Determine the (x, y) coordinate at the center of the cell enclosing the given text.  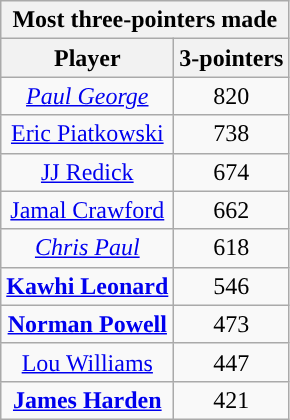
662 (232, 210)
738 (232, 134)
Chris Paul (88, 248)
Eric Piatkowski (88, 134)
Player (88, 58)
618 (232, 248)
Paul George (88, 96)
Jamal Crawford (88, 210)
820 (232, 96)
447 (232, 362)
Lou Williams (88, 362)
JJ Redick (88, 172)
Norman Powell (88, 324)
Most three-pointers made (145, 20)
James Harden (88, 400)
3-pointers (232, 58)
674 (232, 172)
Kawhi Leonard (88, 286)
421 (232, 400)
546 (232, 286)
473 (232, 324)
